Capture the cell that displays the provided text and extract its [X, Y] central coordinate. 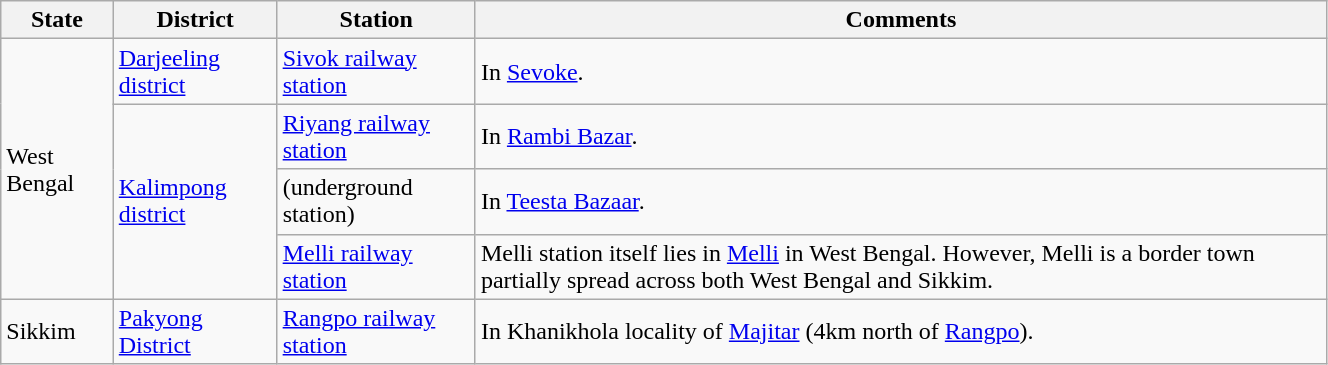
In Khanikhola locality of Majitar (4km north of Rangpo). [900, 332]
Darjeeling district [195, 72]
District [195, 20]
West Bengal [57, 169]
In Teesta Bazaar. [900, 202]
State [57, 20]
(underground station) [376, 202]
Sikkim [57, 332]
In Rambi Bazar. [900, 136]
Melli railway station [376, 266]
Rangpo railway station [376, 332]
Melli station itself lies in Melli in West Bengal. However, Melli is a border town partially spread across both West Bengal and Sikkim. [900, 266]
Sivok railway station [376, 72]
Kalimpong district [195, 202]
In Sevoke. [900, 72]
Riyang railway station [376, 136]
Comments [900, 20]
Pakyong District [195, 332]
Station [376, 20]
